Output the [X, Y] coordinate of the center of the cell containing the given text.  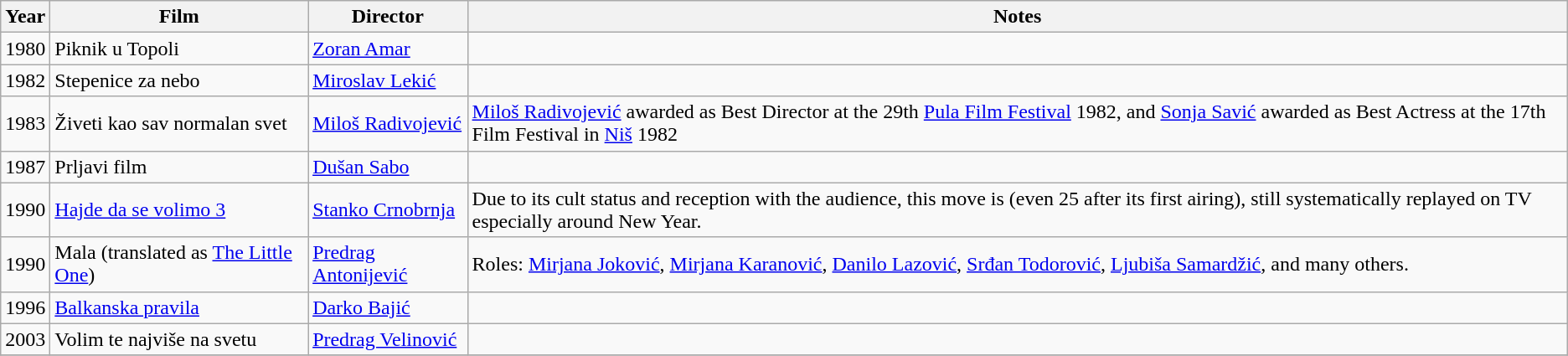
Predrag Antonijević [388, 265]
Film [179, 17]
Year [25, 17]
Živeti kao sav normalan svet [179, 124]
Miloš Radivojević [388, 124]
1982 [25, 80]
Roles: Mirjana Joković, Mirjana Karanović, Danilo Lazović, Srđan Todorović, Ljubiša Samardžić, and many others. [1017, 265]
Notes [1017, 17]
Piknik u Topoli [179, 49]
Darko Bajić [388, 307]
Prljavi film [179, 167]
1983 [25, 124]
Volim te najviše na svetu [179, 339]
1987 [25, 167]
Zoran Amar [388, 49]
Stepenice za nebo [179, 80]
1996 [25, 307]
Director [388, 17]
Hajde da se volimo 3 [179, 209]
Balkanska pravila [179, 307]
Miroslav Lekić [388, 80]
1980 [25, 49]
Stanko Crnobrnja [388, 209]
2003 [25, 339]
Mala (translated as The Little One) [179, 265]
Predrag Velinović [388, 339]
Dušan Sabo [388, 167]
